Return [x, y] of the center of cell containing provided text 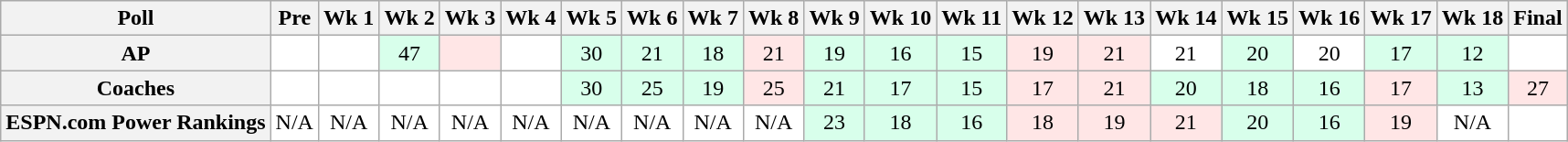
ESPN.com Power Rankings [135, 123]
Wk 10 [900, 18]
Wk 16 [1329, 18]
Wk 7 [713, 18]
AP [135, 53]
Pre [294, 18]
Poll [135, 18]
Wk 11 [972, 18]
Wk 4 [531, 18]
Wk 8 [773, 18]
13 [1472, 88]
Wk 5 [591, 18]
Coaches [135, 88]
Wk 3 [470, 18]
23 [834, 123]
Wk 14 [1186, 18]
Wk 9 [834, 18]
Wk 12 [1043, 18]
27 [1538, 88]
Wk 2 [409, 18]
Wk 1 [348, 18]
Wk 13 [1114, 18]
Wk 18 [1472, 18]
47 [409, 53]
Wk 6 [652, 18]
Wk 17 [1401, 18]
Wk 15 [1257, 18]
Final [1538, 18]
12 [1472, 53]
